Detect which cell encompasses the target text, then output its (X, Y) center coordinate. 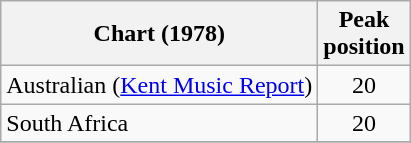
Australian (Kent Music Report) (160, 85)
Chart (1978) (160, 34)
South Africa (160, 123)
Peakposition (364, 34)
